Output the [X, Y] coordinate of the center of the cell containing the given text.  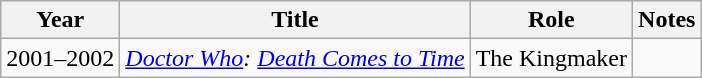
2001–2002 [60, 58]
Role [551, 20]
The Kingmaker [551, 58]
Title [295, 20]
Doctor Who: Death Comes to Time [295, 58]
Year [60, 20]
Notes [667, 20]
